Return the [x, y] coordinate for the center point of the cell that contains the specified text.  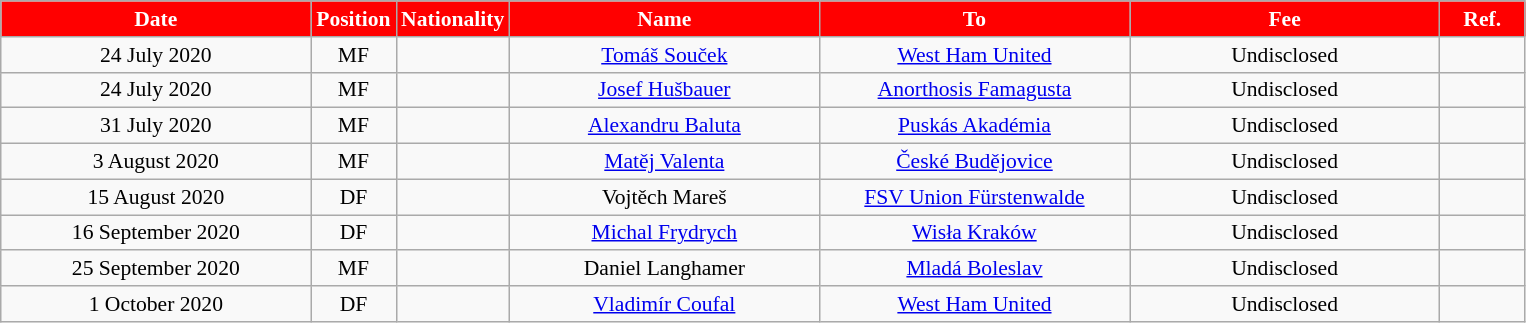
České Budějovice [974, 162]
Ref. [1482, 19]
1 October 2020 [156, 304]
Josef Hušbauer [664, 90]
Michal Frydrych [664, 233]
Puskás Akadémia [974, 126]
Position [354, 19]
Mladá Boleslav [974, 269]
16 September 2020 [156, 233]
Date [156, 19]
Vladimír Coufal [664, 304]
Name [664, 19]
Nationality [452, 19]
Tomáš Souček [664, 55]
Daniel Langhamer [664, 269]
15 August 2020 [156, 197]
Vojtěch Mareš [664, 197]
3 August 2020 [156, 162]
Matěj Valenta [664, 162]
31 July 2020 [156, 126]
25 September 2020 [156, 269]
To [974, 19]
FSV Union Fürstenwalde [974, 197]
Wisła Kraków [974, 233]
Anorthosis Famagusta [974, 90]
Alexandru Baluta [664, 126]
Fee [1285, 19]
